Find where the given text appears and provide that cell's center as [X, Y] coordinate. 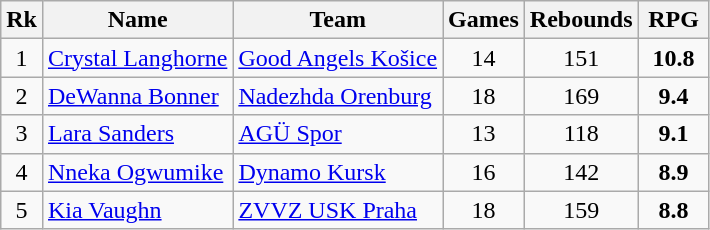
151 [581, 58]
142 [581, 172]
1 [22, 58]
8.9 [674, 172]
169 [581, 96]
Games [484, 20]
Dynamo Kursk [338, 172]
10.8 [674, 58]
Rk [22, 20]
118 [581, 134]
AGÜ Spor [338, 134]
Team [338, 20]
Rebounds [581, 20]
Nneka Ogwumike [137, 172]
RPG [674, 20]
16 [484, 172]
Good Angels Košice [338, 58]
2 [22, 96]
DeWanna Bonner [137, 96]
14 [484, 58]
13 [484, 134]
Kia Vaughn [137, 210]
Lara Sanders [137, 134]
4 [22, 172]
Name [137, 20]
Crystal Langhorne [137, 58]
9.1 [674, 134]
159 [581, 210]
3 [22, 134]
Nadezhda Orenburg [338, 96]
5 [22, 210]
8.8 [674, 210]
9.4 [674, 96]
ZVVZ USK Praha [338, 210]
